Pinpoint the cell where the given text exists, returning its (x, y) midpoint coordinate. 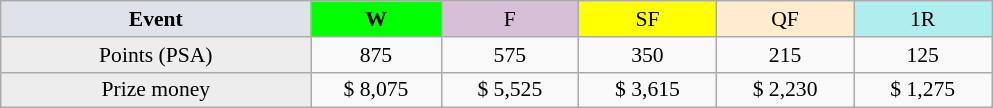
Prize money (156, 90)
F (510, 19)
$ 8,075 (376, 90)
215 (785, 55)
875 (376, 55)
SF (648, 19)
Points (PSA) (156, 55)
$ 2,230 (785, 90)
575 (510, 55)
$ 1,275 (923, 90)
$ 5,525 (510, 90)
1R (923, 19)
$ 3,615 (648, 90)
W (376, 19)
Event (156, 19)
125 (923, 55)
QF (785, 19)
350 (648, 55)
